Return [x, y] of the center of cell containing provided text 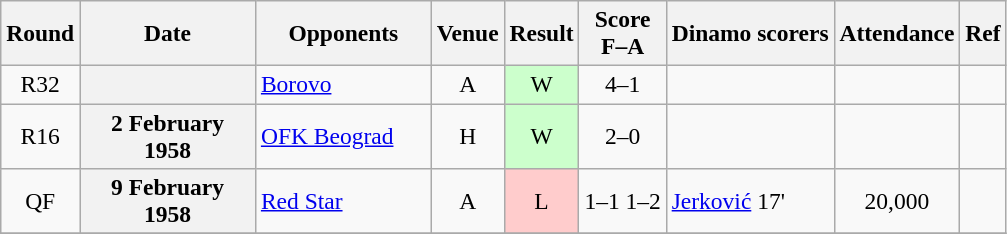
2–0 [622, 136]
20,000 [897, 200]
1–1 1–2 [622, 200]
Venue [468, 32]
9 February 1958 [168, 200]
Result [542, 32]
Red Star [343, 200]
Date [168, 32]
L [542, 200]
Opponents [343, 32]
Jerković 17' [750, 200]
ScoreF–A [622, 32]
R32 [40, 84]
Ref [983, 32]
4–1 [622, 84]
2 February 1958 [168, 136]
H [468, 136]
Attendance [897, 32]
Round [40, 32]
QF [40, 200]
OFK Beograd [343, 136]
Dinamo scorers [750, 32]
Borovo [343, 84]
R16 [40, 136]
